Return the [x, y] coordinate for the center point of the cell that contains the specified text.  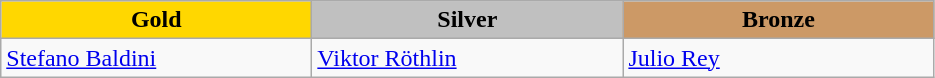
Stefano Baldini [156, 58]
Silver [468, 20]
Julio Rey [778, 58]
Bronze [778, 20]
Gold [156, 20]
Viktor Röthlin [468, 58]
